Scan for the cell matching the given text and deliver its (x, y) coordinate at center. 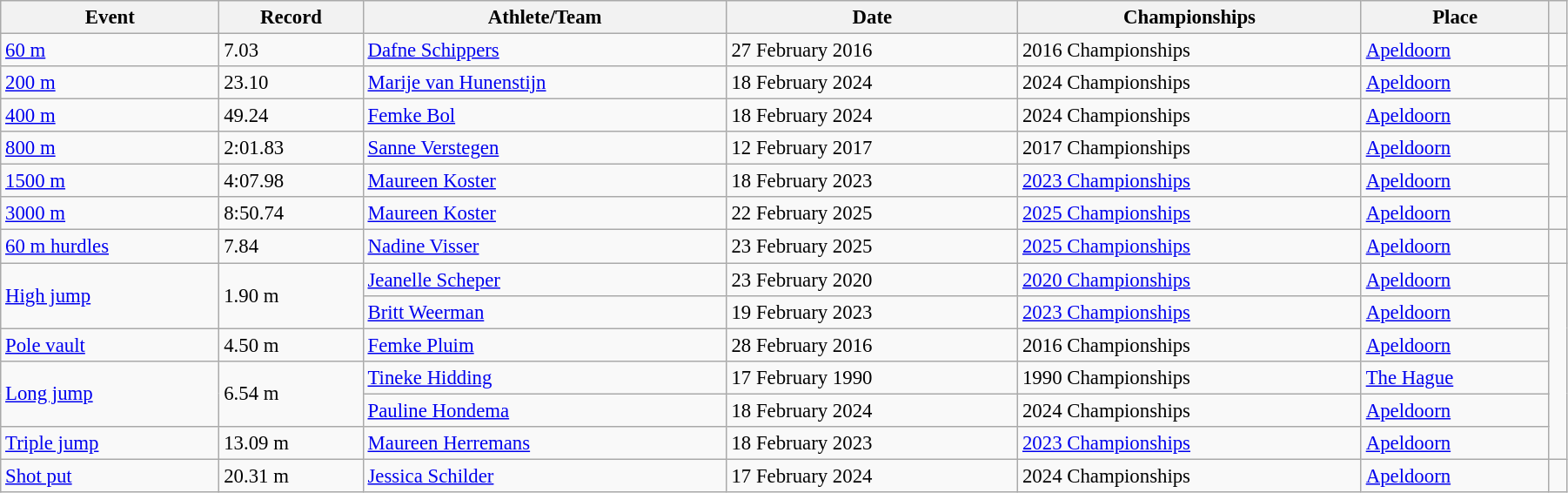
Femke Bol (545, 116)
13.09 m (291, 443)
23 February 2020 (872, 280)
2017 Championships (1190, 148)
12 February 2017 (872, 148)
4.50 m (291, 345)
Long jump (110, 394)
8:50.74 (291, 213)
3000 m (110, 213)
17 February 2024 (872, 476)
Tineke Hidding (545, 377)
19 February 2023 (872, 312)
Place (1455, 17)
60 m hurdles (110, 246)
Shot put (110, 476)
Britt Weerman (545, 312)
Maureen Herremans (545, 443)
Championships (1190, 17)
20.31 m (291, 476)
6.54 m (291, 394)
Jeanelle Scheper (545, 280)
Date (872, 17)
Sanne Verstegen (545, 148)
The Hague (1455, 377)
1500 m (110, 181)
60 m (110, 51)
28 February 2016 (872, 345)
22 February 2025 (872, 213)
Jessica Schilder (545, 476)
Dafne Schippers (545, 51)
17 February 1990 (872, 377)
2:01.83 (291, 148)
800 m (110, 148)
Pauline Hondema (545, 410)
Nadine Visser (545, 246)
High jump (110, 296)
Record (291, 17)
Pole vault (110, 345)
23.10 (291, 83)
Triple jump (110, 443)
Femke Pluim (545, 345)
Event (110, 17)
49.24 (291, 116)
1.90 m (291, 296)
400 m (110, 116)
1990 Championships (1190, 377)
7.03 (291, 51)
7.84 (291, 246)
2020 Championships (1190, 280)
27 February 2016 (872, 51)
Athlete/Team (545, 17)
23 February 2025 (872, 246)
4:07.98 (291, 181)
Marije van Hunenstijn (545, 83)
200 m (110, 83)
